Find where the given text appears and provide that cell's center as [x, y] coordinate. 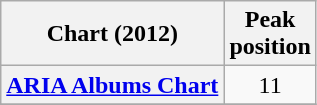
Peakposition [270, 34]
Chart (2012) [112, 34]
11 [270, 85]
ARIA Albums Chart [112, 85]
